Capture the cell that displays the provided text and extract its (x, y) central coordinate. 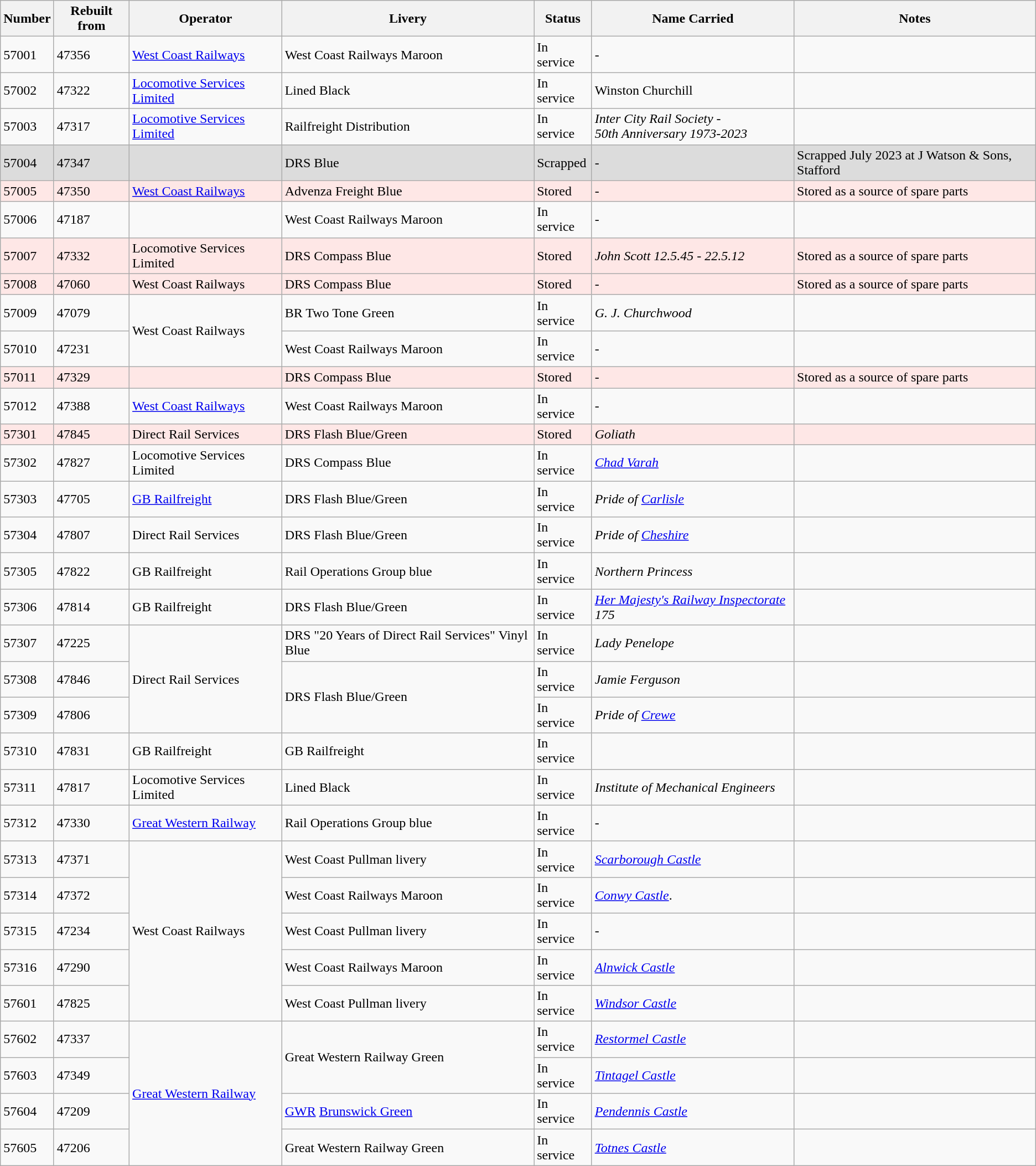
47705 (91, 499)
47846 (91, 679)
47350 (91, 191)
57315 (27, 931)
Operator (206, 19)
47347 (91, 163)
57010 (27, 349)
47060 (91, 284)
57307 (27, 643)
Winston Churchill (693, 91)
57301 (27, 435)
Windsor Castle (693, 1003)
Scrapped July 2023 at J Watson & Sons, Stafford (915, 163)
DRS Blue (408, 163)
47317 (91, 126)
47079 (91, 312)
Scrapped (563, 163)
Name Carried (693, 19)
47332 (91, 256)
47845 (91, 435)
57012 (27, 405)
Her Majesty's Railway Inspectorate 175 (693, 607)
Northern Princess (693, 571)
47806 (91, 715)
57003 (27, 126)
Number (27, 19)
47825 (91, 1003)
57314 (27, 895)
57309 (27, 715)
Tintagel Castle (693, 1075)
47231 (91, 349)
47371 (91, 859)
57006 (27, 219)
Pendennis Castle (693, 1112)
47827 (91, 463)
47822 (91, 571)
57605 (27, 1147)
57312 (27, 823)
57005 (27, 191)
57002 (27, 91)
57304 (27, 535)
57603 (27, 1075)
57007 (27, 256)
57305 (27, 571)
47322 (91, 91)
47372 (91, 895)
Lady Penelope (693, 643)
57001 (27, 54)
DRS "20 Years of Direct Rail Services" Vinyl Blue (408, 643)
57601 (27, 1003)
57302 (27, 463)
57011 (27, 377)
57004 (27, 163)
Pride of Crewe (693, 715)
John Scott 12.5.45 - 22.5.12 (693, 256)
47349 (91, 1075)
57306 (27, 607)
57310 (27, 751)
47225 (91, 643)
Goliath (693, 435)
Rebuilt from (91, 19)
47234 (91, 931)
Alnwick Castle (693, 967)
Pride of Carlisle (693, 499)
47337 (91, 1040)
Inter City Rail Society - 50th Anniversary 1973-2023 (693, 126)
Totnes Castle (693, 1147)
47290 (91, 967)
Status (563, 19)
57316 (27, 967)
47817 (91, 787)
47209 (91, 1112)
57009 (27, 312)
Pride of Cheshire (693, 535)
Railfreight Distribution (408, 126)
57313 (27, 859)
57602 (27, 1040)
Scarborough Castle (693, 859)
47356 (91, 54)
47206 (91, 1147)
47807 (91, 535)
57308 (27, 679)
G. J. Churchwood (693, 312)
Institute of Mechanical Engineers (693, 787)
Conwy Castle. (693, 895)
Restormel Castle (693, 1040)
Jamie Ferguson (693, 679)
47814 (91, 607)
47388 (91, 405)
57303 (27, 499)
BR Two Tone Green (408, 312)
57008 (27, 284)
47330 (91, 823)
57311 (27, 787)
47831 (91, 751)
47329 (91, 377)
Livery (408, 19)
Chad Varah (693, 463)
47187 (91, 219)
Notes (915, 19)
GWR Brunswick Green (408, 1112)
57604 (27, 1112)
Advenza Freight Blue (408, 191)
